Output the (x, y) coordinate of the center of the cell containing the given text.  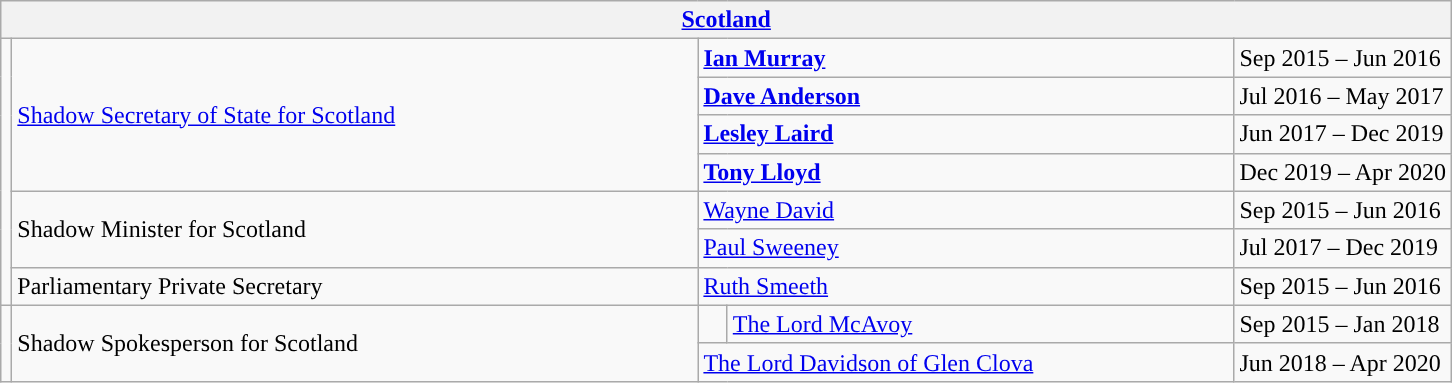
Ruth Smeeth (966, 286)
Dave Anderson (966, 96)
Shadow Secretary of State for Scotland (355, 115)
Parliamentary Private Secretary (355, 286)
Jun 2018 – Apr 2020 (1343, 362)
Shadow Spokesperson for Scotland (355, 343)
Ian Murray (966, 58)
Scotland (726, 20)
Lesley Laird (966, 134)
Jul 2016 – May 2017 (1343, 96)
Paul Sweeney (966, 248)
The Lord McAvoy (980, 324)
Jun 2017 – Dec 2019 (1343, 134)
Shadow Minister for Scotland (355, 229)
Jul 2017 – Dec 2019 (1343, 248)
Wayne David (966, 210)
Dec 2019 – Apr 2020 (1343, 172)
The Lord Davidson of Glen Clova (966, 362)
Tony Lloyd (966, 172)
Sep 2015 – Jan 2018 (1343, 324)
